Return the (X, Y) coordinate for the center point of the cell that contains the specified text.  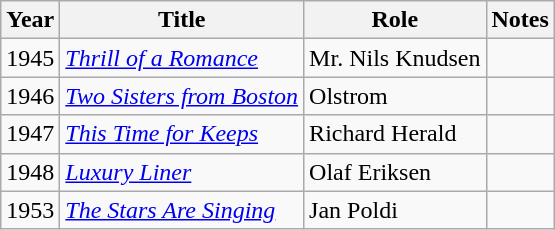
Olstrom (395, 96)
1946 (30, 96)
Title (182, 20)
Thrill of a Romance (182, 58)
Two Sisters from Boston (182, 96)
Richard Herald (395, 134)
Mr. Nils Knudsen (395, 58)
1947 (30, 134)
Jan Poldi (395, 210)
Role (395, 20)
1945 (30, 58)
This Time for Keeps (182, 134)
Luxury Liner (182, 172)
1953 (30, 210)
Notes (520, 20)
1948 (30, 172)
Year (30, 20)
The Stars Are Singing (182, 210)
Olaf Eriksen (395, 172)
